Provide the (X, Y) coordinate of the cell's center where the given text is located.  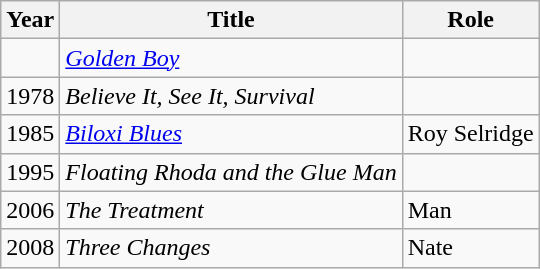
Golden Boy (231, 58)
Floating Rhoda and the Glue Man (231, 172)
1995 (30, 172)
Biloxi Blues (231, 134)
2006 (30, 210)
Believe It, See It, Survival (231, 96)
Nate (470, 248)
The Treatment (231, 210)
Role (470, 20)
1978 (30, 96)
Roy Selridge (470, 134)
1985 (30, 134)
Three Changes (231, 248)
Year (30, 20)
Title (231, 20)
2008 (30, 248)
Man (470, 210)
